Scan for the cell matching the given text and deliver its (X, Y) coordinate at center. 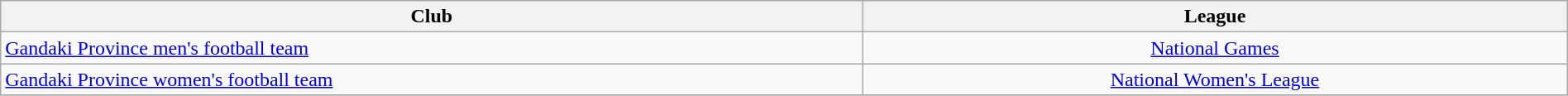
National Women's League (1216, 79)
Gandaki Province men's football team (432, 48)
League (1216, 17)
Gandaki Province women's football team (432, 79)
Club (432, 17)
National Games (1216, 48)
